Capture the cell that displays the provided text and extract its [x, y] central coordinate. 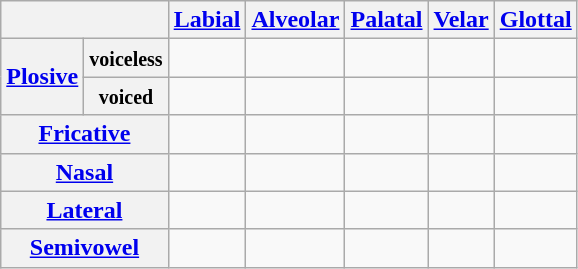
Glottal [536, 20]
Plosive [42, 77]
Nasal [84, 172]
Semivowel [84, 248]
Fricative [84, 134]
Lateral [84, 210]
Velar [461, 20]
Labial [207, 20]
Alveolar [296, 20]
voiceless [126, 58]
Palatal [386, 20]
voiced [126, 96]
